Identify which cell holds the provided text, then report its [X, Y] central coordinate. 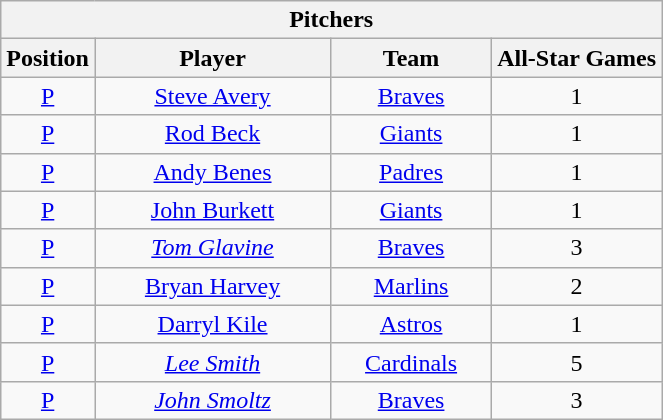
Steve Avery [212, 96]
Pitchers [332, 20]
John Burkett [212, 210]
Andy Benes [212, 172]
Cardinals [412, 362]
5 [577, 362]
Player [212, 58]
Rod Beck [212, 134]
Astros [412, 324]
Marlins [412, 286]
Tom Glavine [212, 248]
John Smoltz [212, 400]
Padres [412, 172]
Darryl Kile [212, 324]
All-Star Games [577, 58]
Lee Smith [212, 362]
2 [577, 286]
Team [412, 58]
Bryan Harvey [212, 286]
Position [48, 58]
